Output the [x, y] coordinate of the center of the cell containing the given text.  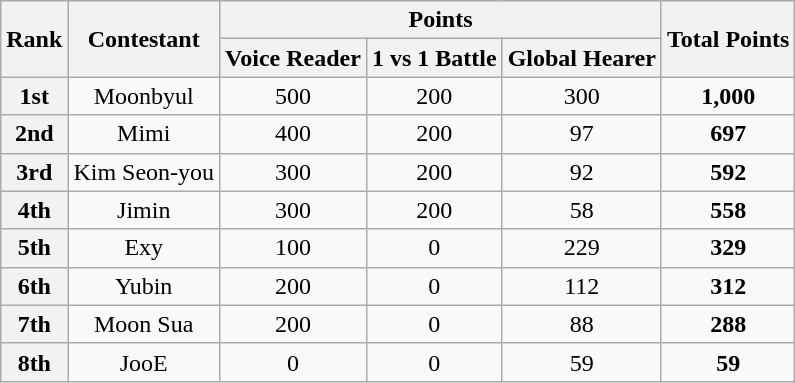
Mimi [144, 134]
Yubin [144, 286]
2nd [34, 134]
500 [294, 96]
100 [294, 248]
8th [34, 362]
Moon Sua [144, 324]
JooE [144, 362]
329 [728, 248]
1 vs 1 Battle [434, 58]
229 [582, 248]
Total Points [728, 39]
88 [582, 324]
7th [34, 324]
697 [728, 134]
Moonbyul [144, 96]
Exy [144, 248]
558 [728, 210]
Contestant [144, 39]
Jimin [144, 210]
592 [728, 172]
400 [294, 134]
Points [441, 20]
1st [34, 96]
288 [728, 324]
1,000 [728, 96]
5th [34, 248]
Kim Seon-you [144, 172]
112 [582, 286]
4th [34, 210]
6th [34, 286]
Voice Reader [294, 58]
92 [582, 172]
97 [582, 134]
58 [582, 210]
Global Hearer [582, 58]
Rank [34, 39]
3rd [34, 172]
312 [728, 286]
